Locate the cell with the specified text and output its (X, Y) center coordinate. 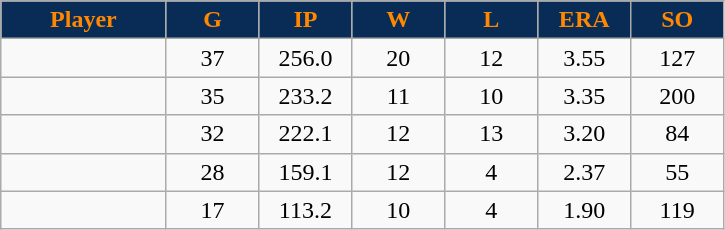
127 (678, 58)
3.55 (584, 58)
G (212, 20)
119 (678, 210)
1.90 (584, 210)
28 (212, 172)
233.2 (306, 96)
37 (212, 58)
20 (398, 58)
113.2 (306, 210)
17 (212, 210)
222.1 (306, 134)
IP (306, 20)
84 (678, 134)
13 (492, 134)
2.37 (584, 172)
ERA (584, 20)
35 (212, 96)
L (492, 20)
3.35 (584, 96)
55 (678, 172)
Player (84, 20)
11 (398, 96)
256.0 (306, 58)
200 (678, 96)
3.20 (584, 134)
SO (678, 20)
159.1 (306, 172)
W (398, 20)
32 (212, 134)
